From the cell containing the given text, extract its center point as (X, Y) coordinate. 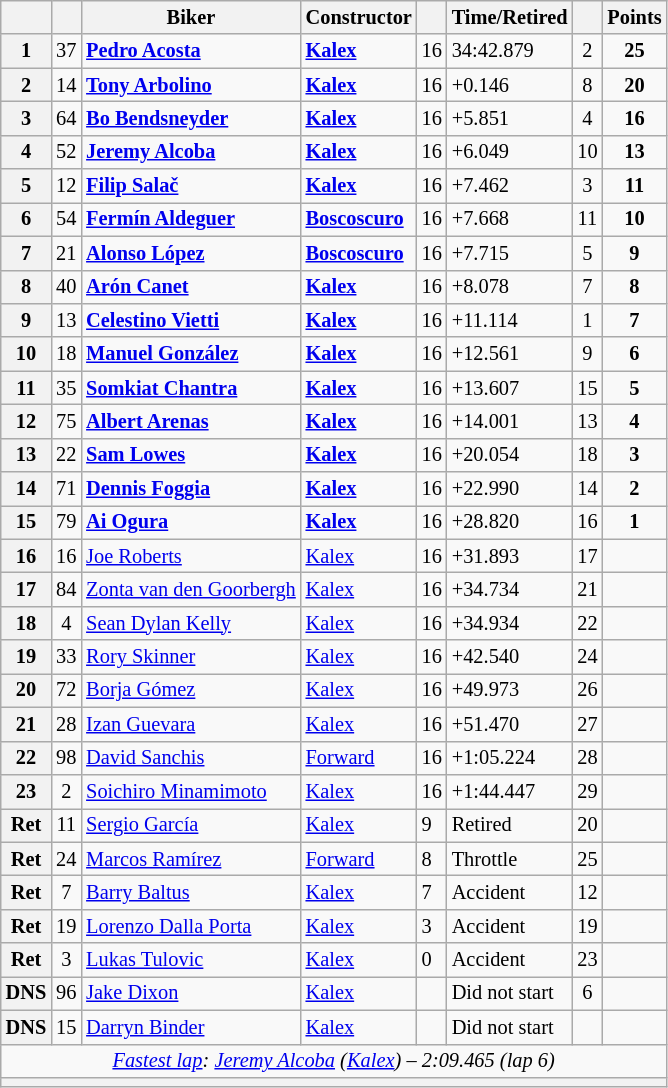
Dennis Foggia (190, 489)
+20.054 (510, 455)
Rory Skinner (190, 657)
64 (66, 118)
Lukas Tulovic (190, 960)
Bo Bendsneyder (190, 118)
Filip Salač (190, 186)
52 (66, 152)
+34.734 (510, 589)
Marcos Ramírez (190, 859)
+51.470 (510, 724)
Lorenzo Dalla Porta (190, 926)
71 (66, 489)
84 (66, 589)
98 (66, 758)
27 (587, 724)
+31.893 (510, 556)
+14.001 (510, 421)
Somkiat Chantra (190, 388)
Joe Roberts (190, 556)
+42.540 (510, 657)
+7.715 (510, 253)
Barry Baltus (190, 892)
Biker (190, 17)
Celestino Vietti (190, 320)
Arón Canet (190, 287)
+1:05.224 (510, 758)
+6.049 (510, 152)
96 (66, 993)
+8.078 (510, 287)
+12.561 (510, 354)
+11.114 (510, 320)
Sean Dylan Kelly (190, 623)
Albert Arenas (190, 421)
54 (66, 219)
40 (66, 287)
Manuel González (190, 354)
Fermín Aldeguer (190, 219)
Pedro Acosta (190, 51)
+5.851 (510, 118)
Jake Dixon (190, 993)
Throttle (510, 859)
Tony Arbolino (190, 85)
+28.820 (510, 522)
Alonso López (190, 253)
26 (587, 690)
34:42.879 (510, 51)
+1:44.447 (510, 791)
33 (66, 657)
+7.668 (510, 219)
75 (66, 421)
Zonta van den Goorbergh (190, 589)
Ai Ogura (190, 522)
Soichiro Minamimoto (190, 791)
Sam Lowes (190, 455)
37 (66, 51)
29 (587, 791)
Time/Retired (510, 17)
Izan Guevara (190, 724)
Fastest lap: Jeremy Alcoba (Kalex) – 2:09.465 (lap 6) (334, 1061)
35 (66, 388)
0 (432, 960)
Jeremy Alcoba (190, 152)
Retired (510, 825)
+22.990 (510, 489)
Sergio García (190, 825)
+49.973 (510, 690)
David Sanchis (190, 758)
Borja Gómez (190, 690)
79 (66, 522)
Darryn Binder (190, 1027)
Constructor (359, 17)
72 (66, 690)
Points (634, 17)
+7.462 (510, 186)
+0.146 (510, 85)
+34.934 (510, 623)
+13.607 (510, 388)
